Pinpoint the cell where the given text exists, returning its [X, Y] midpoint coordinate. 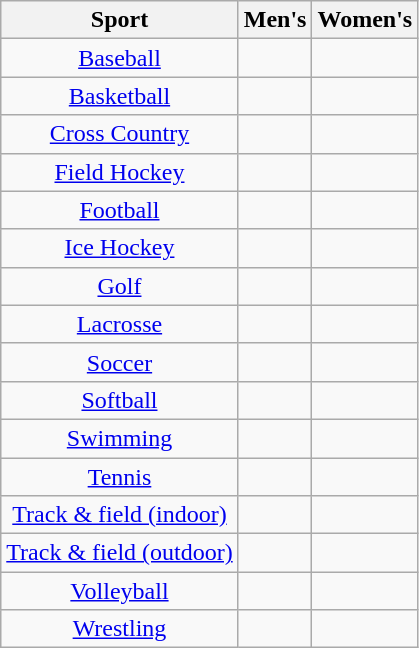
Volleyball [120, 591]
Lacrosse [120, 324]
Men's [275, 20]
Wrestling [120, 629]
Football [120, 210]
Sport [120, 20]
Field Hockey [120, 172]
Track & field (outdoor) [120, 553]
Softball [120, 400]
Tennis [120, 477]
Swimming [120, 438]
Cross Country [120, 134]
Soccer [120, 362]
Baseball [120, 58]
Women's [365, 20]
Track & field (indoor) [120, 515]
Basketball [120, 96]
Ice Hockey [120, 248]
Golf [120, 286]
